Extract the (x, y) coordinate from the center of the cell holding the provided text.  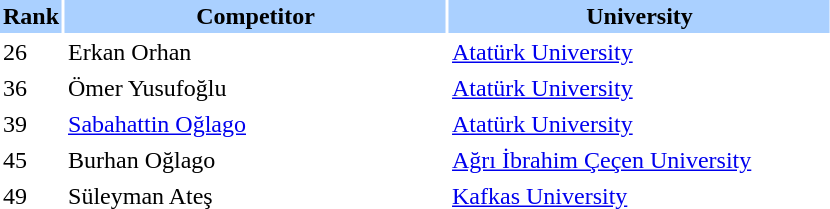
39 (31, 124)
Ömer Yusufoğlu (256, 88)
36 (31, 88)
Ağrı İbrahim Çeçen University (640, 160)
Burhan Oğlago (256, 160)
Sabahattin Oğlago (256, 124)
26 (31, 52)
University (640, 16)
45 (31, 160)
Competitor (256, 16)
Erkan Orhan (256, 52)
Rank (31, 16)
